Scan for the cell matching the given text and deliver its [x, y] coordinate at center. 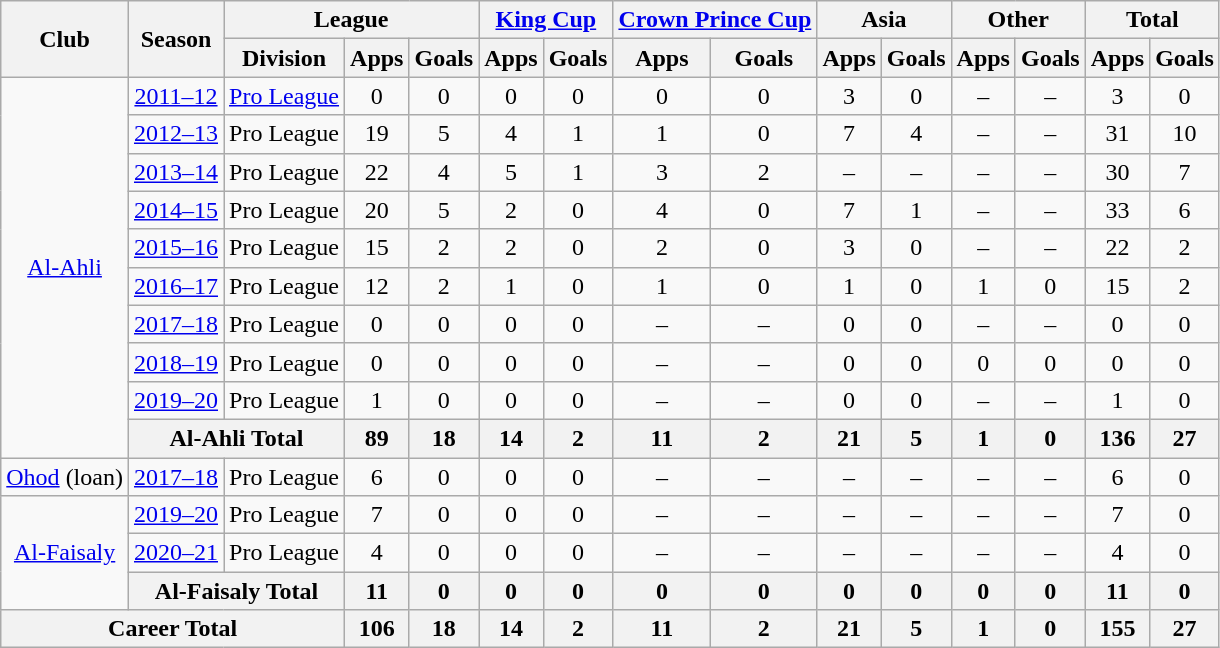
20 [377, 210]
Season [176, 39]
Ohod (loan) [65, 477]
12 [377, 286]
155 [1117, 629]
106 [377, 629]
Career Total [173, 629]
Asia [884, 20]
Al-Ahli Total [236, 438]
Al-Faisaly [65, 553]
Al-Faisaly Total [236, 591]
2014–15 [176, 210]
30 [1117, 172]
King Cup [546, 20]
Division [284, 58]
89 [377, 438]
2011–12 [176, 96]
19 [377, 134]
2013–14 [176, 172]
33 [1117, 210]
League [352, 20]
2016–17 [176, 286]
Total [1152, 20]
Club [65, 39]
136 [1117, 438]
2015–16 [176, 248]
Crown Prince Cup [715, 20]
10 [1185, 134]
Al-Ahli [65, 268]
2020–21 [176, 553]
2018–19 [176, 362]
Other [1018, 20]
2012–13 [176, 134]
31 [1117, 134]
